Capture the cell that displays the provided text and extract its [x, y] central coordinate. 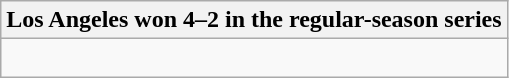
Los Angeles won 4–2 in the regular-season series [254, 20]
